Capture the cell that displays the provided text and extract its [x, y] central coordinate. 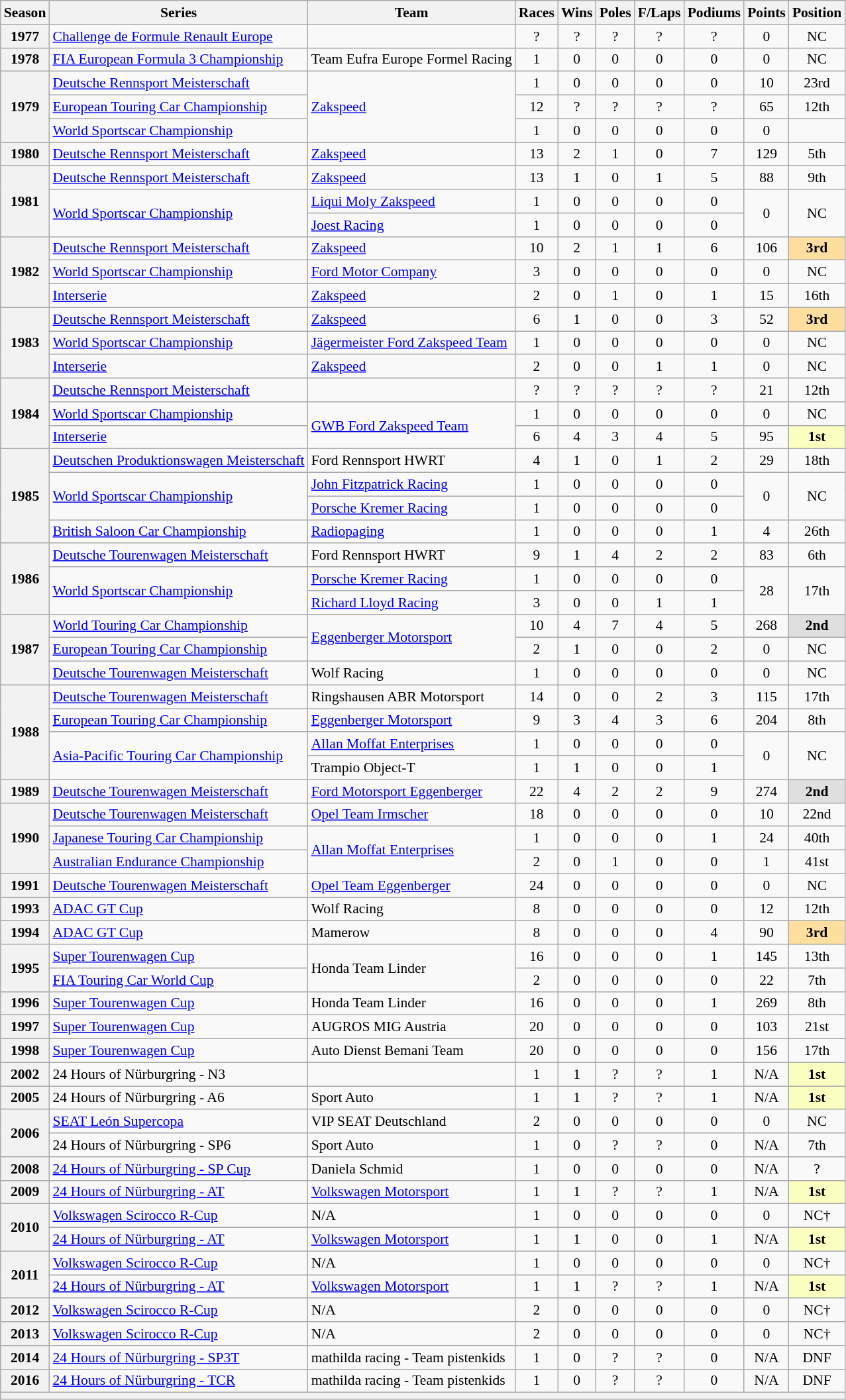
18th [817, 461]
Points [767, 13]
1985 [25, 496]
Joest Racing [412, 225]
Team [412, 13]
Poles [615, 13]
106 [767, 248]
21 [767, 390]
65 [767, 107]
VIP SEAT Deutschland [412, 1122]
15 [767, 296]
1978 [25, 60]
John Fitzpatrick Racing [412, 485]
16th [817, 296]
Jägermeister Ford Zakspeed Team [412, 343]
24 Hours of Nürburgring - SP6 [178, 1145]
Season [25, 13]
1980 [25, 154]
Ringshausen ABR Motorsport [412, 697]
145 [767, 956]
24 Hours of Nürburgring - SP3T [178, 1358]
Deutschen Produktionswagen Meisterschaft [178, 461]
Position [817, 13]
Opel Team Irmscher [412, 815]
FIA Touring Car World Cup [178, 980]
Richard Lloyd Racing [412, 603]
1995 [25, 968]
2009 [25, 1192]
1986 [25, 579]
Trampio Object-T [412, 768]
204 [767, 721]
52 [767, 319]
GWB Ford Zakspeed Team [412, 425]
88 [767, 178]
Opel Team Eggenberger [412, 885]
1987 [25, 649]
24 Hours of Nürburgring - A6 [178, 1098]
2010 [25, 1228]
Series [178, 13]
14 [537, 697]
2012 [25, 1311]
1998 [25, 1051]
1984 [25, 413]
2008 [25, 1169]
FIA European Formula 3 Championship [178, 60]
Auto Dienst Bemani Team [412, 1051]
Radiopaging [412, 532]
26th [817, 532]
Australian Endurance Championship [178, 862]
Daniela Schmid [412, 1169]
13th [817, 956]
Asia-Pacific Touring Car Championship [178, 756]
5th [817, 154]
2002 [25, 1074]
British Saloon Car Championship [178, 532]
Podiums [714, 13]
SEAT León Supercopa [178, 1122]
29 [767, 461]
Mamerow [412, 933]
1977 [25, 36]
95 [767, 437]
83 [767, 556]
1991 [25, 885]
268 [767, 626]
2011 [25, 1274]
1979 [25, 107]
Ford Motor Company [412, 272]
1996 [25, 1003]
Team Eufra Europe Formel Racing [412, 60]
AUGROS MIG Austria [412, 1027]
F/Laps [660, 13]
24 Hours of Nürburgring - N3 [178, 1074]
1982 [25, 272]
28 [767, 591]
World Touring Car Championship [178, 626]
1993 [25, 909]
23rd [817, 83]
18 [537, 815]
129 [767, 154]
24 Hours of Nürburgring - TCR [178, 1381]
90 [767, 933]
6th [817, 556]
1981 [25, 201]
Wins [577, 13]
Ford Motorsport Eggenberger [412, 791]
41st [817, 862]
Races [537, 13]
40th [817, 838]
Japanese Touring Car Championship [178, 838]
1990 [25, 838]
22nd [817, 815]
Challenge de Formule Renault Europe [178, 36]
274 [767, 791]
156 [767, 1051]
1983 [25, 343]
2006 [25, 1134]
2013 [25, 1334]
9th [817, 178]
103 [767, 1027]
1997 [25, 1027]
269 [767, 1003]
24 Hours of Nürburgring - SP Cup [178, 1169]
Liqui Moly Zakspeed [412, 201]
1994 [25, 933]
115 [767, 697]
1989 [25, 791]
2005 [25, 1098]
21st [817, 1027]
2014 [25, 1358]
2016 [25, 1381]
1988 [25, 732]
